Capture the cell that displays the provided text and extract its [x, y] central coordinate. 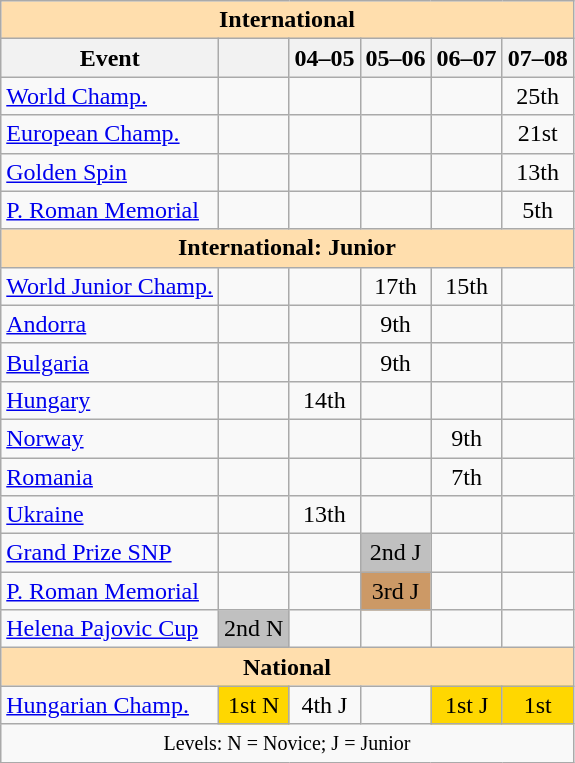
1st [538, 705]
International [287, 20]
14th [324, 400]
Ukraine [110, 515]
Hungary [110, 400]
World Champ. [110, 96]
National [287, 667]
World Junior Champ. [110, 286]
Levels: N = Novice; J = Junior [287, 743]
05–06 [396, 58]
04–05 [324, 58]
25th [538, 96]
Event [110, 58]
5th [538, 210]
4th J [324, 705]
1st J [466, 705]
Helena Pajovic Cup [110, 629]
Grand Prize SNP [110, 553]
06–07 [466, 58]
07–08 [538, 58]
European Champ. [110, 134]
2nd J [396, 553]
17th [396, 286]
Andorra [110, 324]
Bulgaria [110, 362]
3rd J [396, 591]
Romania [110, 477]
Golden Spin [110, 172]
7th [466, 477]
21st [538, 134]
Norway [110, 438]
Hungarian Champ. [110, 705]
2nd N [254, 629]
15th [466, 286]
1st N [254, 705]
International: Junior [287, 248]
